Provide the (X, Y) coordinate of the cell's center where the given text is located.  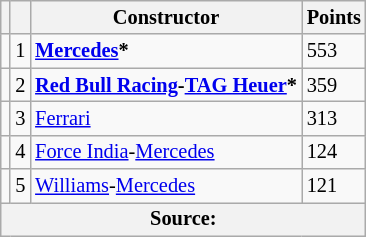
5 (20, 186)
2 (20, 85)
3 (20, 118)
313 (334, 118)
Constructor (166, 17)
Williams-Mercedes (166, 186)
Mercedes* (166, 51)
359 (334, 85)
1 (20, 51)
124 (334, 152)
Points (334, 17)
553 (334, 51)
Ferrari (166, 118)
4 (20, 152)
121 (334, 186)
Red Bull Racing-TAG Heuer* (166, 85)
Force India-Mercedes (166, 152)
Source: (184, 219)
